Locate the cell with the specified text and output its (X, Y) center coordinate. 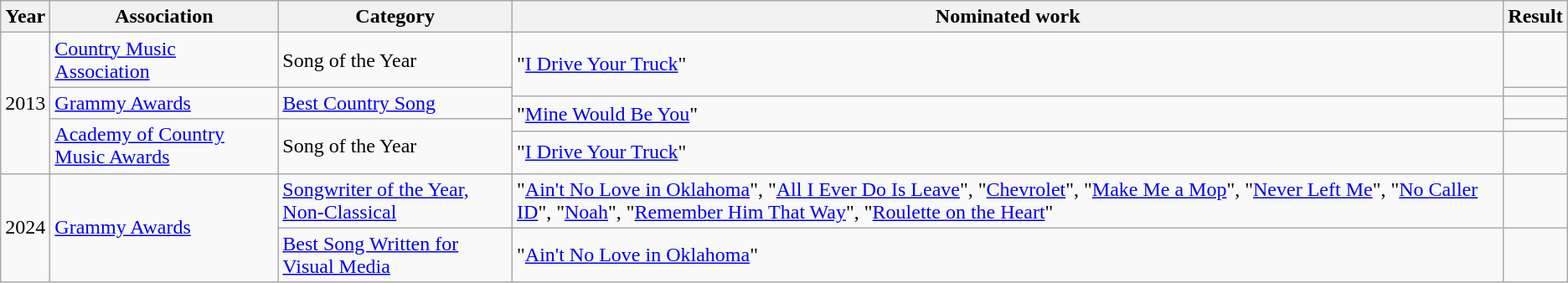
2013 (25, 103)
Result (1535, 17)
Best Song Written for Visual Media (395, 255)
Year (25, 17)
Academy of Country Music Awards (164, 146)
Category (395, 17)
"Mine Would Be You" (1008, 114)
Nominated work (1008, 17)
Best Country Song (395, 103)
"Ain't No Love in Oklahoma" (1008, 255)
2024 (25, 228)
Country Music Association (164, 60)
Songwriter of the Year, Non-Classical (395, 201)
Association (164, 17)
